For the text-containing cell, return its midpoint in [X, Y] coordinate format. 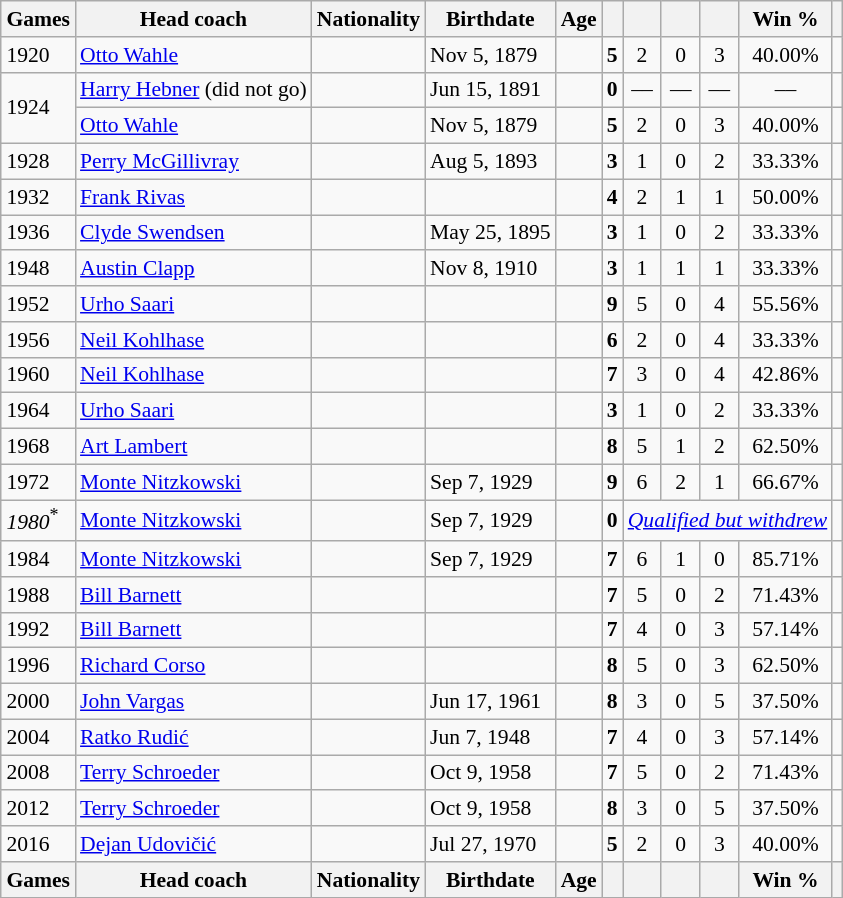
1984 [38, 559]
1932 [38, 197]
85.71% [786, 559]
1924 [38, 108]
1928 [38, 162]
1972 [38, 482]
55.56% [786, 304]
1968 [38, 447]
Jun 15, 1891 [490, 90]
Clyde Swendsen [194, 233]
Jun 17, 1961 [490, 702]
1964 [38, 411]
1992 [38, 630]
Art Lambert [194, 447]
2004 [38, 737]
Perry McGillivray [194, 162]
2016 [38, 844]
2000 [38, 702]
1960 [38, 375]
66.67% [786, 482]
1988 [38, 595]
Richard Corso [194, 666]
42.86% [786, 375]
Jun 7, 1948 [490, 737]
Nov 8, 1910 [490, 269]
50.00% [786, 197]
2012 [38, 809]
Harry Hebner (did not go) [194, 90]
Dejan Udovičić [194, 844]
Austin Clapp [194, 269]
Jul 27, 1970 [490, 844]
Aug 5, 1893 [490, 162]
2008 [38, 773]
1948 [38, 269]
1980* [38, 520]
1936 [38, 233]
Ratko Rudić [194, 737]
1920 [38, 55]
1996 [38, 666]
1952 [38, 304]
1956 [38, 340]
John Vargas [194, 702]
Qualified but withdrew [728, 520]
May 25, 1895 [490, 233]
Frank Rivas [194, 197]
